From the cell containing the given text, extract its center point as (X, Y) coordinate. 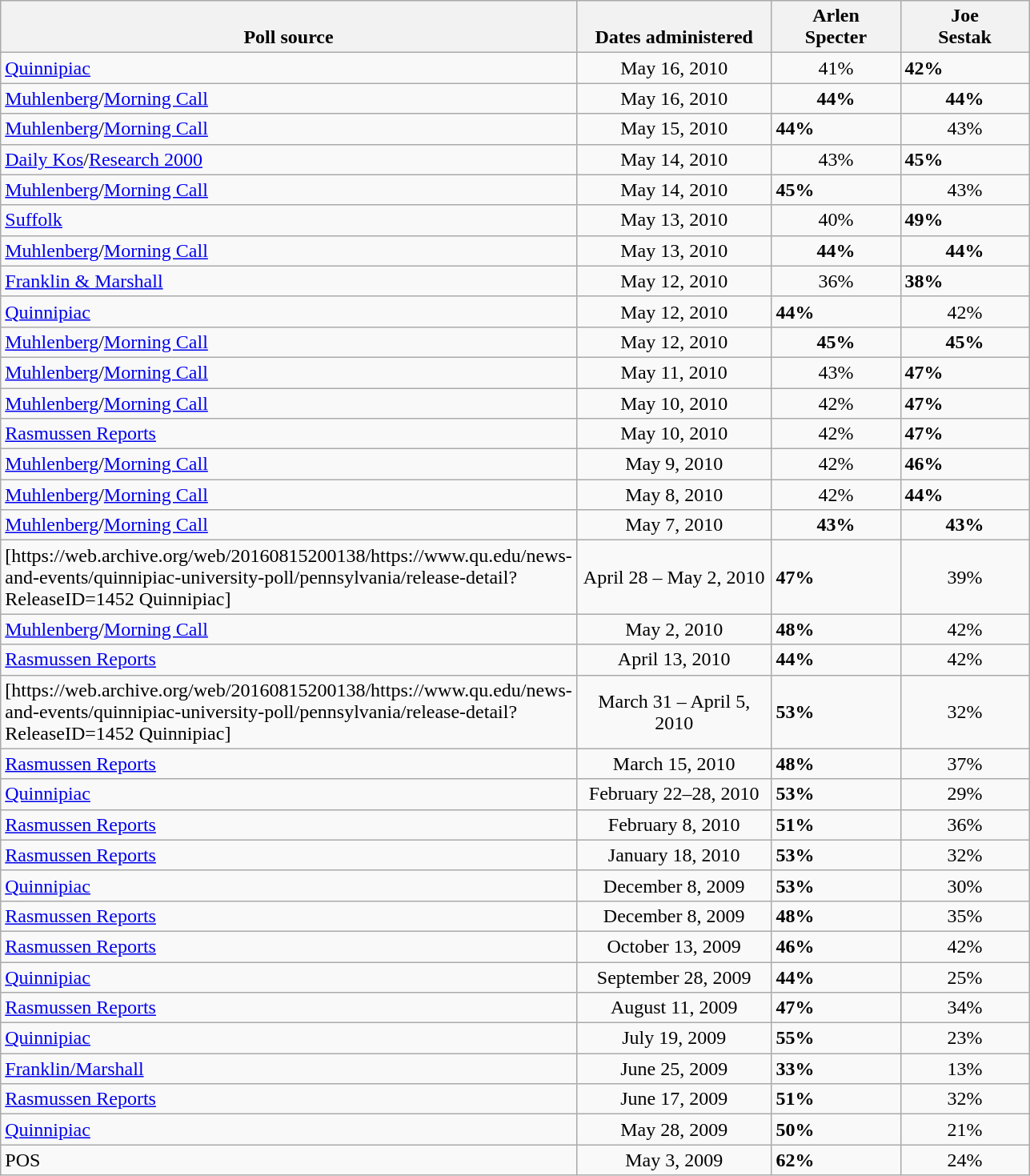
May 8, 2010 (674, 495)
Suffolk (289, 220)
Dates administered (674, 27)
35% (965, 916)
May 7, 2010 (674, 525)
33% (836, 1069)
July 19, 2009 (674, 1038)
13% (965, 1069)
21% (965, 1130)
25% (965, 977)
April 28 – May 2, 2010 (674, 577)
Poll source (289, 27)
February 8, 2010 (674, 825)
October 13, 2009 (674, 946)
23% (965, 1038)
January 18, 2010 (674, 855)
February 22–28, 2010 (674, 794)
39% (965, 577)
49% (965, 220)
34% (965, 1008)
May 11, 2010 (674, 372)
August 11, 2009 (674, 1008)
50% (836, 1130)
March 31 – April 5, 2010 (674, 712)
May 9, 2010 (674, 464)
37% (965, 764)
May 28, 2009 (674, 1130)
September 28, 2009 (674, 977)
April 13, 2010 (674, 660)
55% (836, 1038)
June 17, 2009 (674, 1099)
62% (836, 1160)
JoeSestak (965, 27)
Franklin/Marshall (289, 1069)
Daily Kos/Research 2000 (289, 159)
40% (836, 220)
30% (965, 885)
ArlenSpecter (836, 27)
May 2, 2010 (674, 629)
24% (965, 1160)
Franklin & Marshall (289, 281)
29% (965, 794)
May 15, 2010 (674, 129)
June 25, 2009 (674, 1069)
38% (965, 281)
41% (836, 68)
May 3, 2009 (674, 1160)
POS (289, 1160)
March 15, 2010 (674, 764)
